Identify which cell holds the provided text, then report its (x, y) central coordinate. 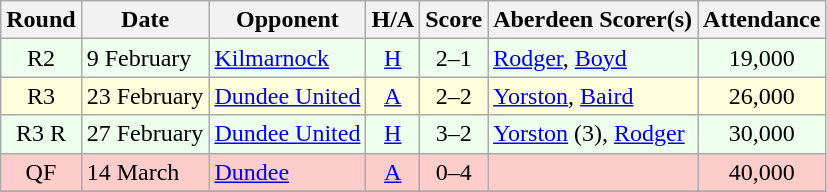
Round (41, 20)
H/A (393, 20)
0–4 (454, 172)
R3 (41, 96)
26,000 (762, 96)
Kilmarnock (288, 58)
30,000 (762, 134)
R3 R (41, 134)
40,000 (762, 172)
R2 (41, 58)
Yorston, Baird (593, 96)
14 March (145, 172)
3–2 (454, 134)
Score (454, 20)
23 February (145, 96)
27 February (145, 134)
Aberdeen Scorer(s) (593, 20)
9 February (145, 58)
Opponent (288, 20)
Rodger, Boyd (593, 58)
19,000 (762, 58)
2–1 (454, 58)
Date (145, 20)
Yorston (3), Rodger (593, 134)
2–2 (454, 96)
Attendance (762, 20)
QF (41, 172)
Dundee (288, 172)
